Extract the (X, Y) coordinate from the center of the cell holding the provided text.  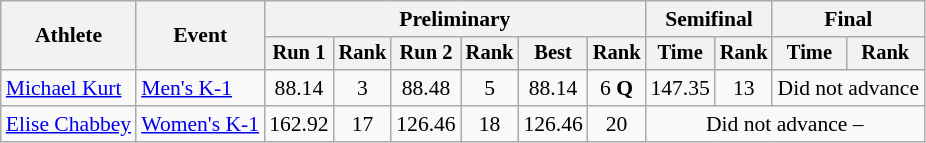
Did not advance (848, 88)
88.48 (426, 88)
Did not advance – (784, 124)
17 (363, 124)
Event (200, 36)
5 (490, 88)
Semifinal (708, 19)
Run 2 (426, 54)
162.92 (298, 124)
Final (848, 19)
3 (363, 88)
18 (490, 124)
Michael Kurt (68, 88)
Athlete (68, 36)
Run 1 (298, 54)
Women's K-1 (200, 124)
Best (552, 54)
20 (617, 124)
13 (744, 88)
Preliminary (454, 19)
147.35 (680, 88)
Elise Chabbey (68, 124)
Men's K-1 (200, 88)
6 Q (617, 88)
